Capture the cell that displays the provided text and extract its [X, Y] central coordinate. 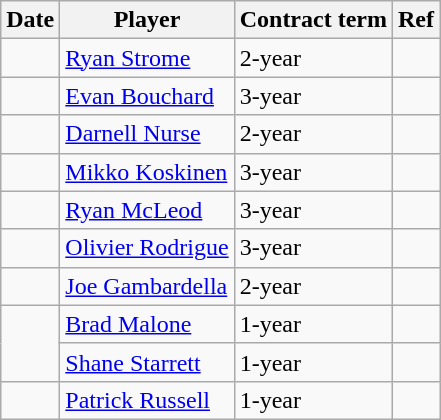
Patrick Russell [147, 400]
Player [147, 20]
Contract term [313, 20]
Joe Gambardella [147, 286]
Olivier Rodrigue [147, 248]
Darnell Nurse [147, 134]
Brad Malone [147, 324]
Ref [416, 20]
Date [30, 20]
Shane Starrett [147, 362]
Mikko Koskinen [147, 172]
Evan Bouchard [147, 96]
Ryan Strome [147, 58]
Ryan McLeod [147, 210]
